Return the (x, y) coordinate for the center point of the cell that contains the specified text.  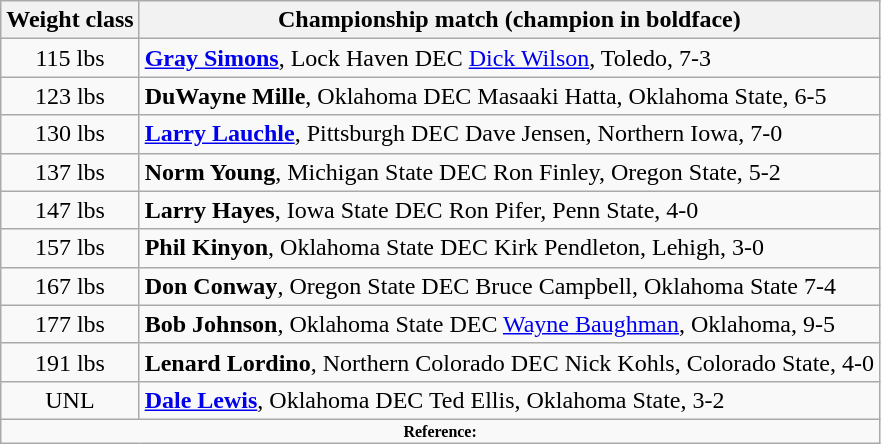
Norm Young, Michigan State DEC Ron Finley, Oregon State, 5-2 (509, 172)
147 lbs (70, 210)
Weight class (70, 20)
177 lbs (70, 324)
Lenard Lordino, Northern Colorado DEC Nick Kohls, Colorado State, 4-0 (509, 362)
115 lbs (70, 58)
Larry Lauchle, Pittsburgh DEC Dave Jensen, Northern Iowa, 7-0 (509, 134)
Gray Simons, Lock Haven DEC Dick Wilson, Toledo, 7-3 (509, 58)
137 lbs (70, 172)
Dale Lewis, Oklahoma DEC Ted Ellis, Oklahoma State, 3-2 (509, 400)
Championship match (champion in boldface) (509, 20)
130 lbs (70, 134)
123 lbs (70, 96)
Bob Johnson, Oklahoma State DEC Wayne Baughman, Oklahoma, 9-5 (509, 324)
191 lbs (70, 362)
UNL (70, 400)
Phil Kinyon, Oklahoma State DEC Kirk Pendleton, Lehigh, 3-0 (509, 248)
Larry Hayes, Iowa State DEC Ron Pifer, Penn State, 4-0 (509, 210)
DuWayne Mille, Oklahoma DEC Masaaki Hatta, Oklahoma State, 6-5 (509, 96)
157 lbs (70, 248)
167 lbs (70, 286)
Reference: (440, 431)
Don Conway, Oregon State DEC Bruce Campbell, Oklahoma State 7-4 (509, 286)
